Locate the cell with the specified text and output its [x, y] center coordinate. 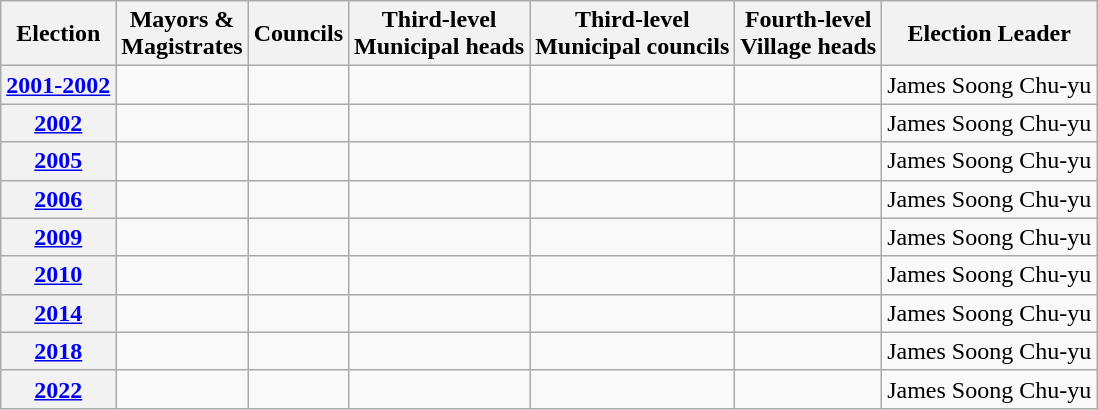
Mayors &Magistrates [182, 34]
2010 [58, 275]
Election [58, 34]
Third-levelMunicipal councils [632, 34]
Third-levelMunicipal heads [440, 34]
Fourth-levelVillage heads [808, 34]
2001-2002 [58, 85]
2009 [58, 237]
2002 [58, 123]
2006 [58, 199]
2005 [58, 161]
Election Leader [990, 34]
2014 [58, 313]
2022 [58, 389]
2018 [58, 351]
Councils [298, 34]
